Scan for the cell matching the given text and deliver its (X, Y) coordinate at center. 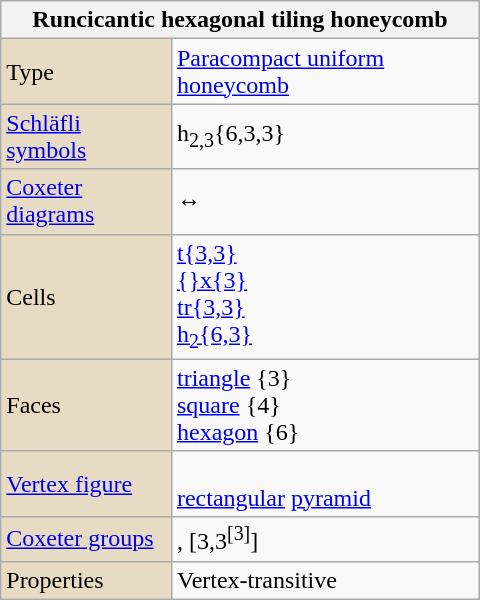
Runcicantic hexagonal tiling honeycomb (240, 20)
, [3,3[3]] (325, 538)
Coxeter groups (86, 538)
Vertex figure (86, 484)
rectangular pyramid (325, 484)
Coxeter diagrams (86, 202)
Properties (86, 580)
t{3,3} {}x{3} tr{3,3} h2{6,3} (325, 296)
Cells (86, 296)
triangle {3}square {4}hexagon {6} (325, 405)
Faces (86, 405)
Type (86, 72)
↔ (325, 202)
Vertex-transitive (325, 580)
h2,3{6,3,3} (325, 136)
Paracompact uniform honeycomb (325, 72)
Schläfli symbols (86, 136)
